Pinpoint the cell where the given text exists, returning its [x, y] midpoint coordinate. 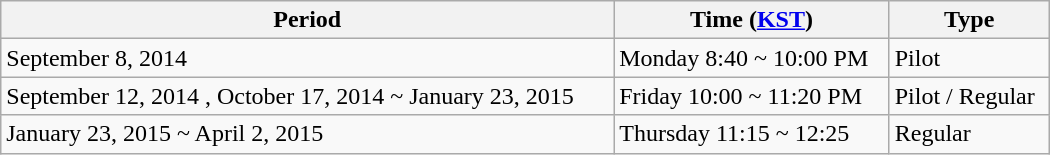
Regular [969, 134]
Pilot [969, 58]
Time (KST) [752, 20]
January 23, 2015 ~ April 2, 2015 [308, 134]
Pilot / Regular [969, 96]
Monday 8:40 ~ 10:00 PM [752, 58]
Friday 10:00 ~ 11:20 PM [752, 96]
September 12, 2014 , October 17, 2014 ~ January 23, 2015 [308, 96]
Period [308, 20]
September 8, 2014 [308, 58]
Type [969, 20]
Thursday 11:15 ~ 12:25 [752, 134]
